Scan for the cell matching the given text and deliver its (x, y) coordinate at center. 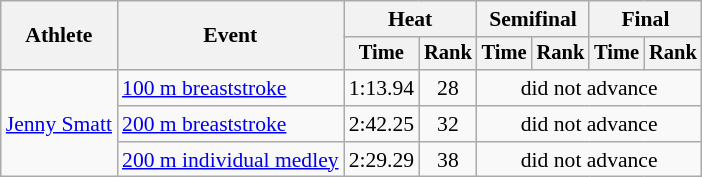
Athlete (59, 36)
Heat (410, 19)
100 m breaststroke (230, 88)
Semifinal (533, 19)
Event (230, 36)
2:42.25 (382, 124)
28 (448, 88)
Final (645, 19)
1:13.94 (382, 88)
Jenny Smatt (59, 124)
32 (448, 124)
200 m breaststroke (230, 124)
